Extract the [X, Y] coordinate from the center of the cell holding the provided text.  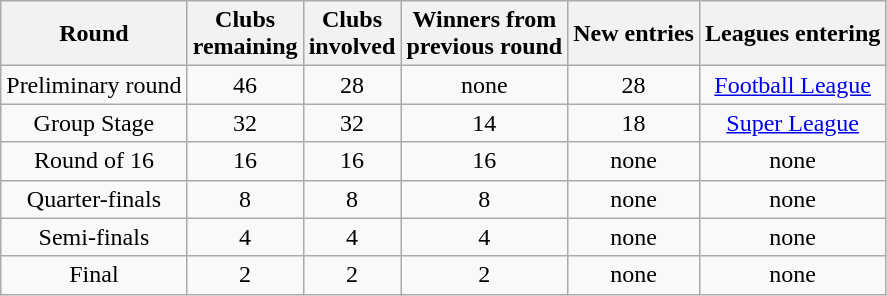
Clubsremaining [245, 34]
18 [634, 123]
New entries [634, 34]
Football League [792, 85]
Quarter-finals [94, 199]
Final [94, 275]
Round of 16 [94, 161]
Clubsinvolved [352, 34]
Leagues entering [792, 34]
Preliminary round [94, 85]
Group Stage [94, 123]
Round [94, 34]
14 [484, 123]
Semi-finals [94, 237]
Super League [792, 123]
46 [245, 85]
Winners from previous round [484, 34]
